Return the [X, Y] coordinate for the center point of the cell that contains the specified text.  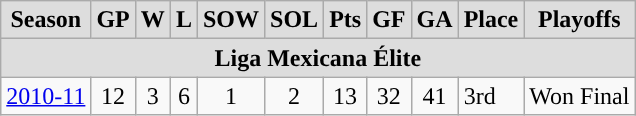
12 [113, 96]
1 [230, 96]
Season [46, 20]
W [152, 20]
3rd [491, 96]
Pts [346, 20]
Liga Mexicana Élite [318, 58]
41 [434, 96]
SOL [294, 20]
13 [346, 96]
GP [113, 20]
GF [389, 20]
L [184, 20]
Playoffs [580, 20]
6 [184, 96]
2010-11 [46, 96]
GA [434, 20]
2 [294, 96]
Place [491, 20]
32 [389, 96]
SOW [230, 20]
3 [152, 96]
Won Final [580, 96]
